Return the [x, y] coordinate for the center point of the cell that contains the specified text.  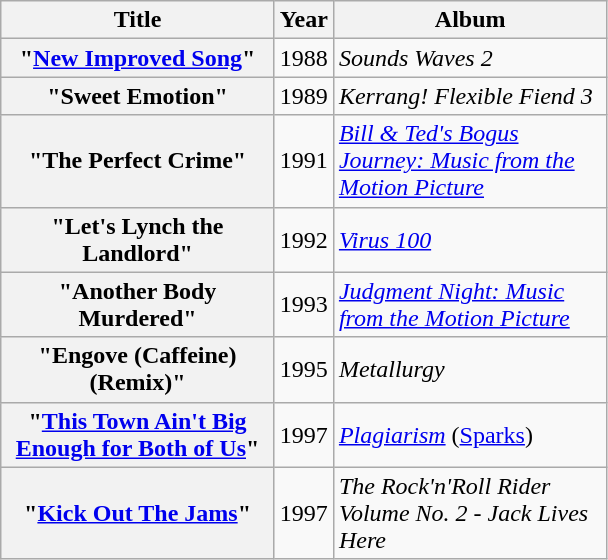
Sounds Waves 2 [470, 58]
"New Improved Song" [138, 58]
1988 [304, 58]
1993 [304, 304]
The Rock'n'Roll Rider Volume No. 2 - Jack Lives Here [470, 513]
Virus 100 [470, 240]
Kerrang! Flexible Fiend 3 [470, 96]
"Another Body Murdered" [138, 304]
"Engove (Caffeine) (Remix)" [138, 370]
1989 [304, 96]
Album [470, 20]
Bill & Ted's Bogus Journey: Music from the Motion Picture [470, 161]
"Sweet Emotion" [138, 96]
Metallurgy [470, 370]
Year [304, 20]
"Let's Lynch the Landlord" [138, 240]
"The Perfect Crime" [138, 161]
1992 [304, 240]
Judgment Night: Music from the Motion Picture [470, 304]
Title [138, 20]
Plagiarism (Sparks) [470, 434]
1991 [304, 161]
"Kick Out The Jams" [138, 513]
1995 [304, 370]
"This Town Ain't Big Enough for Both of Us" [138, 434]
